Return [x, y] of the center of cell containing provided text 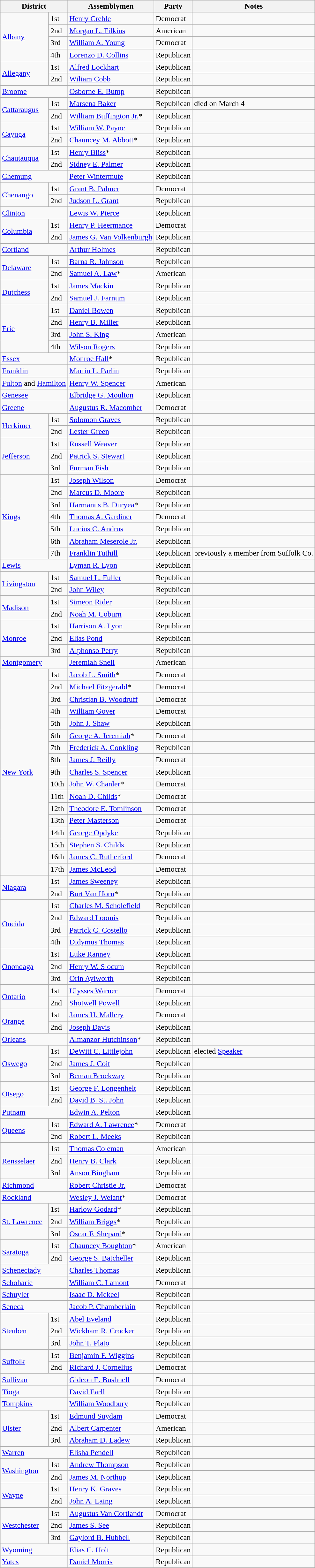
Delaware [25, 268]
Westchester [25, 1525]
Livingston [25, 584]
Marcus D. Moore [111, 492]
Gaylord B. Hubbell [111, 1538]
Richard J. Cornelius [111, 1367]
Gideon E. Bushnell [111, 1380]
Charles M. Scholefield [111, 905]
Henry P. Heermance [111, 225]
Augustus Van Cortlandt [111, 1513]
elected Speaker [254, 1051]
Cattaraugus [25, 110]
Isaac D. Mekeel [111, 1294]
Orange [25, 1021]
James Mackin [111, 286]
William Buffington Jr.* [111, 116]
Kings [25, 517]
Notes [254, 6]
James J. Reilly [111, 760]
Montgomery [34, 663]
14th [58, 833]
Martin L. Parlin [111, 371]
Washington [25, 1471]
Abel Eveland [111, 1319]
Thomas Coleman [111, 1149]
Jacob P. Chamberlain [111, 1307]
James McLeod [111, 869]
13th [58, 821]
Joseph Davis [111, 1027]
Almanzor Hutchinson* [111, 1039]
Herkimer [25, 426]
Rensselaer [25, 1161]
Benjamin F. Wiggins [111, 1355]
Augustus R. Macomber [111, 407]
Didymus Thomas [111, 942]
Clinton [34, 213]
David Earll [111, 1392]
8th [58, 760]
Robert L. Meeks [111, 1137]
Grant B. Palmer [111, 189]
Wayne [25, 1495]
Harlow Godard* [111, 1209]
James M. Northup [111, 1477]
Jacob L. Smith* [111, 675]
Elias Pond [111, 638]
Edward Loomis [111, 918]
11th [58, 796]
Henry Creble [111, 19]
William A. Young [111, 43]
17th [58, 869]
Henry W. Slocum [111, 966]
previously a member from Suffolk Co. [254, 553]
Samuel A. Law* [111, 274]
Osborne E. Bump [111, 91]
Cayuga [25, 134]
James S. See [111, 1526]
James H. Mallery [111, 1015]
James J. Coit [111, 1064]
Henry B. Clark [111, 1161]
William Briggs* [111, 1222]
Elias C. Holt [111, 1550]
Abraham Meserole Jr. [111, 541]
Wiliam Cobb [111, 79]
Lorenzo D. Collins [111, 55]
Dutchess [25, 292]
Henry K. Graves [111, 1489]
Party [173, 6]
Rockland [34, 1197]
Elisha Pendell [111, 1452]
Tioga [34, 1392]
Robert Christie Jr. [111, 1185]
Frederick A. Conkling [111, 748]
Edward A. Lawrence* [111, 1124]
Greene [34, 407]
Thomas A. Gardiner [111, 517]
Oneida [25, 924]
Andrew Thompson [111, 1465]
John W. Chanler* [111, 784]
Jefferson [25, 456]
John Wiley [111, 590]
Daniel Bowen [111, 310]
John J. Shaw [111, 723]
George S. Batcheller [111, 1258]
District [34, 6]
Lyman R. Lyon [111, 565]
Genesee [34, 395]
Ulysses Warner [111, 991]
Oscar F. Shepard* [111, 1234]
David B. St. John [111, 1100]
Chautauqua [25, 158]
Sidney E. Palmer [111, 164]
10th [58, 784]
George F. Longenhelt [111, 1088]
Wickham R. Crocker [111, 1331]
Seneca [34, 1307]
Erie [25, 328]
15th [58, 845]
Marsena Baker [111, 103]
Franklin [34, 371]
Simeon Rider [111, 602]
Harrison A. Lyon [111, 626]
Schenectady [34, 1270]
Edmund Suydam [111, 1416]
Furman Fish [111, 468]
Lewis [34, 565]
John T. Plato [111, 1343]
Saratoga [25, 1252]
Charles S. Spencer [111, 772]
Onondaga [25, 966]
Schuyler [34, 1294]
Judson L. Grant [111, 201]
George A. Jeremiah* [111, 735]
DeWitt C. Littlejohn [111, 1051]
Niagara [25, 887]
Franklin Tuthill [111, 553]
Queens [25, 1130]
Essex [34, 359]
William C. Lamont [111, 1282]
Lester Green [111, 432]
16th [58, 857]
Burt Van Horn* [111, 893]
Lucius C. Andrus [111, 529]
James Sweeney [111, 881]
Lewis W. Pierce [111, 213]
12th [58, 808]
Schoharie [34, 1282]
Columbia [25, 231]
Jeremiah Snell [111, 663]
Steuben [25, 1331]
Albert Carpenter [111, 1428]
Peter Masterson [111, 821]
Beman Brockway [111, 1076]
Madison [25, 608]
Otsego [25, 1094]
Chauncey Boughton* [111, 1246]
Ulster [25, 1428]
Peter Wintermute [111, 177]
Abraham D. Ladew [111, 1440]
Russell Weaver [111, 444]
Henry Bliss* [111, 152]
Wilson Rogers [111, 346]
9th [58, 772]
Edwin A. Pelton [111, 1112]
Alphonso Perry [111, 650]
Morgan L. Filkins [111, 31]
Broome [34, 91]
Wyoming [34, 1550]
William Gover [111, 711]
Samuel J. Farnum [111, 298]
Anson Bingham [111, 1173]
Chenango [25, 195]
New York [25, 772]
Warren [34, 1452]
Daniel Morris [111, 1562]
Alfred Lockhart [111, 67]
Sullivan [34, 1380]
John S. King [111, 334]
Noah D. Childs* [111, 796]
Putnam [34, 1112]
Barna R. Johnson [111, 261]
Monroe Hall* [111, 359]
Oswego [25, 1064]
Assemblymen [111, 6]
Chauncey M. Abbott* [111, 140]
Christian B. Woodruff [111, 699]
Theodore E. Tomlinson [111, 808]
Orleans [34, 1039]
Arthur Holmes [111, 249]
Fulton and Hamilton [34, 383]
Charles Thomas [111, 1270]
Monroe [25, 638]
Harmanus B. Duryea* [111, 504]
Richmond [34, 1185]
Samuel L. Fuller [111, 578]
Joseph Wilson [111, 480]
Patrick C. Costello [111, 930]
Shotwell Powell [111, 1003]
died on March 4 [254, 103]
Elbridge G. Moulton [111, 395]
William W. Payne [111, 128]
Patrick S. Stewart [111, 456]
Suffolk [25, 1361]
Cortland [34, 249]
Ontario [25, 997]
Tompkins [34, 1404]
Albany [25, 37]
Allegany [25, 73]
James C. Rutherford [111, 857]
George Opdyke [111, 833]
Stephen S. Childs [111, 845]
John A. Laing [111, 1501]
Chemung [34, 177]
Henry B. Miller [111, 322]
Henry W. Spencer [111, 383]
Noah M. Coburn [111, 614]
Wesley J. Weiant* [111, 1197]
Orin Aylworth [111, 979]
William Woodbury [111, 1404]
Luke Ranney [111, 954]
St. Lawrence [25, 1222]
Michael Fitzgerald* [111, 687]
James G. Van Volkenburgh [111, 237]
Solomon Graves [111, 420]
Yates [34, 1562]
